From the cell containing the given text, extract its center point as [X, Y] coordinate. 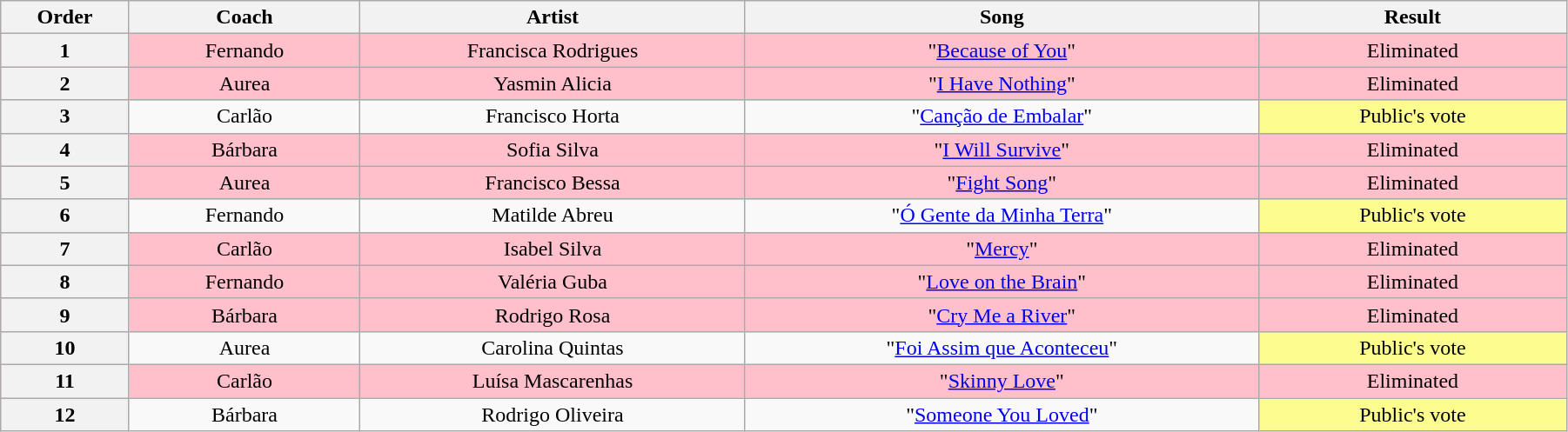
"Ó Gente da Minha Terra" [1002, 216]
Carolina Quintas [553, 348]
5 [64, 183]
2 [64, 83]
Coach [245, 17]
"Because of You" [1002, 50]
4 [64, 150]
Matilde Abreu [553, 216]
Yasmin Alicia [553, 83]
Valéria Guba [553, 282]
"I Will Survive" [1002, 150]
"Someone You Loved" [1002, 415]
10 [64, 348]
12 [64, 415]
9 [64, 315]
"Fight Song" [1002, 183]
"Cry Me a River" [1002, 315]
Isabel Silva [553, 249]
Francisco Bessa [553, 183]
7 [64, 249]
"Foi Assim que Aconteceu" [1002, 348]
Artist [553, 17]
6 [64, 216]
Order [64, 17]
11 [64, 381]
Luísa Mascarenhas [553, 381]
"Love on the Brain" [1002, 282]
Francisco Horta [553, 116]
Francisca Rodrigues [553, 50]
"I Have Nothing" [1002, 83]
Result [1412, 17]
Rodrigo Oliveira [553, 415]
"Skinny Love" [1002, 381]
"Mercy" [1002, 249]
8 [64, 282]
1 [64, 50]
Sofia Silva [553, 150]
Song [1002, 17]
Rodrigo Rosa [553, 315]
"Canção de Embalar" [1002, 116]
3 [64, 116]
